Detect which cell encompasses the target text, then output its (X, Y) center coordinate. 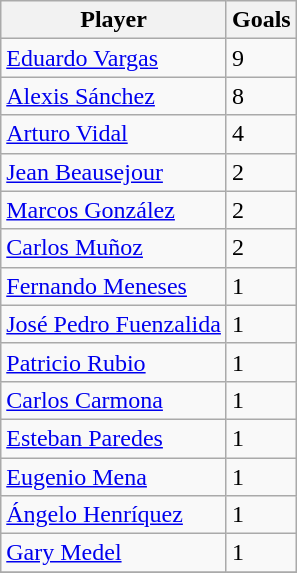
9 (261, 58)
Goals (261, 20)
Carlos Carmona (114, 400)
4 (261, 134)
Jean Beausejour (114, 172)
Ángelo Henríquez (114, 515)
Gary Medel (114, 553)
Player (114, 20)
8 (261, 96)
Fernando Meneses (114, 286)
Eduardo Vargas (114, 58)
Arturo Vidal (114, 134)
Patricio Rubio (114, 362)
José Pedro Fuenzalida (114, 324)
Carlos Muñoz (114, 248)
Marcos González (114, 210)
Eugenio Mena (114, 477)
Esteban Paredes (114, 438)
Alexis Sánchez (114, 96)
